Return the [x, y] coordinate for the center point of the cell that contains the specified text.  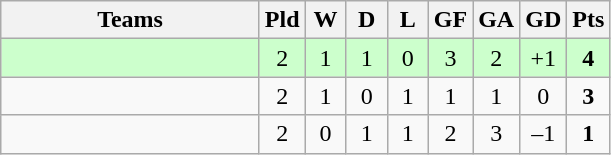
Pld [282, 20]
Teams [130, 20]
L [408, 20]
4 [588, 58]
GF [450, 20]
W [326, 20]
+1 [544, 58]
Pts [588, 20]
–1 [544, 134]
GD [544, 20]
GA [496, 20]
D [366, 20]
